Detect which cell encompasses the target text, then output its [X, Y] center coordinate. 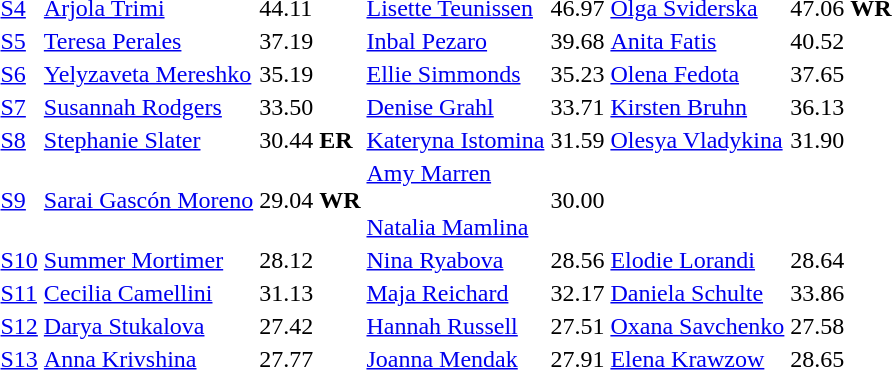
28.12 [310, 260]
Susannah Rodgers [148, 107]
Olesya Vladykina [698, 140]
35.23 [578, 74]
27.51 [578, 326]
30.44 ER [310, 140]
Kateryna Istomina [456, 140]
39.68 [578, 41]
31.13 [310, 293]
Denise Grahl [456, 107]
35.19 [310, 74]
33.71 [578, 107]
28.56 [578, 260]
37.19 [310, 41]
Yelyzaveta Mereshko [148, 74]
32.17 [578, 293]
Ellie Simmonds [456, 74]
Olena Fedota [698, 74]
Kirsten Bruhn [698, 107]
31.59 [578, 140]
Elodie Lorandi [698, 260]
Anita Fatis [698, 41]
Stephanie Slater [148, 140]
Sarai Gascón Moreno [148, 200]
Maja Reichard [456, 293]
Summer Mortimer [148, 260]
Oxana Savchenko [698, 326]
Amy MarrenNatalia Mamlina [456, 200]
29.04 WR [310, 200]
Nina Ryabova [456, 260]
Hannah Russell [456, 326]
Cecilia Camellini [148, 293]
Darya Stukalova [148, 326]
Daniela Schulte [698, 293]
33.50 [310, 107]
Inbal Pezaro [456, 41]
Teresa Perales [148, 41]
27.42 [310, 326]
30.00 [578, 200]
